Search for the cell housing the specified text and yield its (x, y) center coordinate. 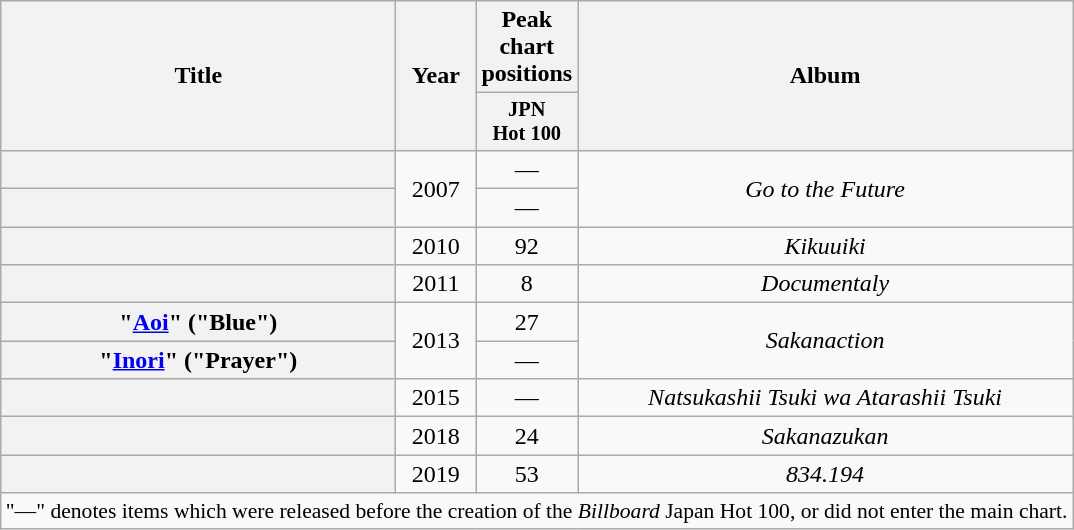
27 (527, 322)
2011 (436, 284)
834.194 (826, 474)
53 (527, 474)
Natsukashii Tsuki wa Atarashii Tsuki (826, 398)
Album (826, 76)
"Aoi" ("Blue") (198, 322)
24 (527, 436)
Go to the Future (826, 188)
Sakanaction (826, 341)
2019 (436, 474)
Kikuuiki (826, 246)
"—" denotes items which were released before the creation of the Billboard Japan Hot 100, or did not enter the main chart. (537, 511)
2010 (436, 246)
JPNHot 100 (527, 122)
Sakanazukan (826, 436)
2018 (436, 436)
Year (436, 76)
2013 (436, 341)
2015 (436, 398)
8 (527, 284)
Peak chart positions (527, 47)
Documentaly (826, 284)
"Inori" ("Prayer") (198, 360)
Title (198, 76)
2007 (436, 188)
92 (527, 246)
